Return the [X, Y] coordinate for the center point of the cell that contains the specified text.  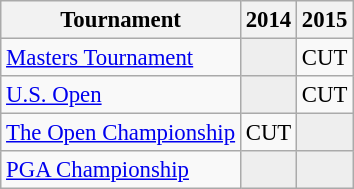
The Open Championship [121, 133]
2014 [268, 20]
U.S. Open [121, 95]
Masters Tournament [121, 58]
PGA Championship [121, 170]
2015 [325, 20]
Tournament [121, 20]
